Capture the cell that displays the provided text and extract its [x, y] central coordinate. 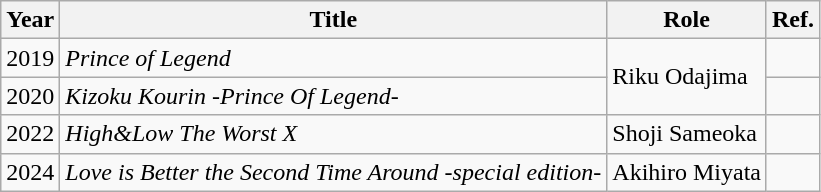
2022 [30, 134]
2024 [30, 172]
Shoji Sameoka [687, 134]
Year [30, 20]
2019 [30, 58]
Ref. [792, 20]
2020 [30, 96]
Akihiro Miyata [687, 172]
Role [687, 20]
Love is Better the Second Time Around -special edition- [334, 172]
Prince of Legend [334, 58]
Riku Odajima [687, 77]
Kizoku Kourin -Prince Of Legend- [334, 96]
High&Low The Worst X [334, 134]
Title [334, 20]
